Output the [x, y] coordinate of the center of the cell containing the given text.  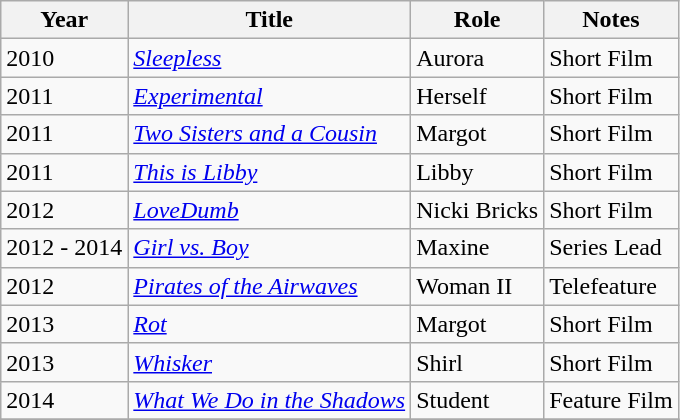
Herself [478, 96]
Telefeature [611, 286]
Feature Film [611, 400]
2012 - 2014 [64, 248]
This is Libby [270, 172]
Aurora [478, 58]
Notes [611, 20]
Woman II [478, 286]
2014 [64, 400]
Rot [270, 324]
What We Do in the Shadows [270, 400]
Two Sisters and a Cousin [270, 134]
Pirates of the Airwaves [270, 286]
Nicki Bricks [478, 210]
Experimental [270, 96]
Shirl [478, 362]
2010 [64, 58]
Whisker [270, 362]
LoveDumb [270, 210]
Title [270, 20]
Student [478, 400]
Sleepless [270, 58]
Girl vs. Boy [270, 248]
Role [478, 20]
Series Lead [611, 248]
Libby [478, 172]
Maxine [478, 248]
Year [64, 20]
